Scan for the cell matching the given text and deliver its (X, Y) coordinate at center. 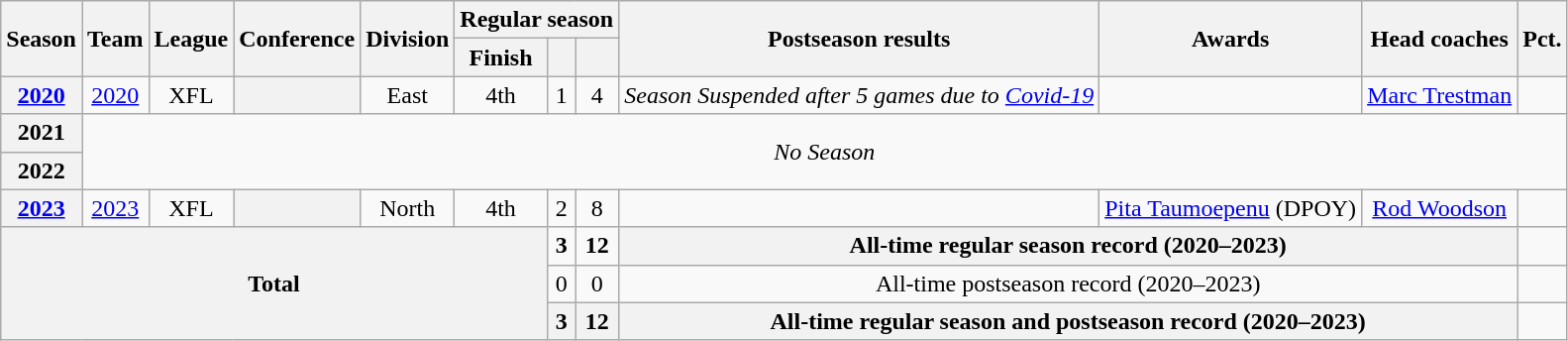
1 (561, 95)
No Season (824, 152)
2021 (42, 133)
Rod Woodson (1440, 208)
4 (597, 95)
Team (115, 39)
Division (408, 39)
Total (274, 284)
Season (42, 39)
Marc Trestman (1440, 95)
8 (597, 208)
Pct. (1542, 39)
All-time postseason record (2020–2023) (1068, 284)
Finish (501, 57)
Head coaches (1440, 39)
Pita Taumoepenu (DPOY) (1230, 208)
East (408, 95)
Season Suspended after 5 games due to Covid-19 (860, 95)
Awards (1230, 39)
All-time regular season record (2020–2023) (1068, 246)
Conference (297, 39)
Postseason results (860, 39)
Regular season (537, 20)
North (408, 208)
2 (561, 208)
All-time regular season and postseason record (2020–2023) (1068, 321)
League (191, 39)
2022 (42, 170)
